Return (x, y) of the center of cell containing provided text 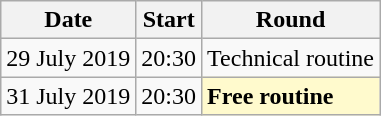
Start (169, 20)
Free routine (291, 96)
Round (291, 20)
29 July 2019 (68, 58)
Technical routine (291, 58)
31 July 2019 (68, 96)
Date (68, 20)
